Scan for the cell matching the given text and deliver its (x, y) coordinate at center. 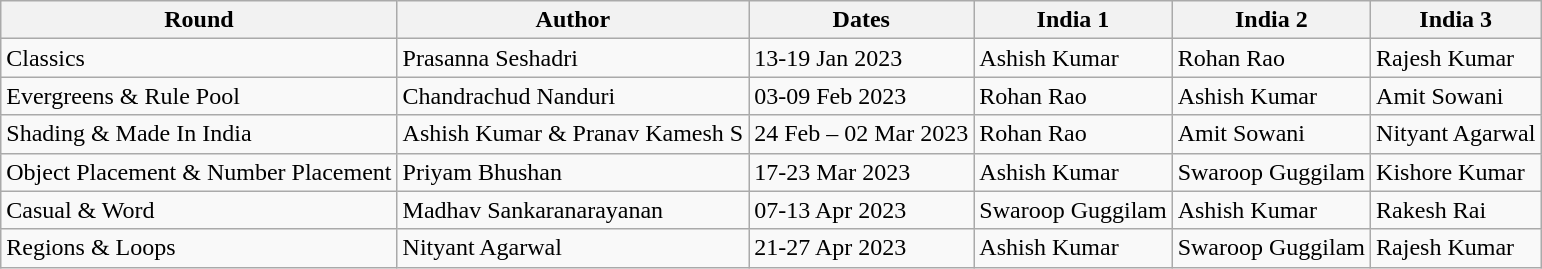
03-09 Feb 2023 (862, 96)
07-13 Apr 2023 (862, 210)
21-27 Apr 2023 (862, 248)
24 Feb – 02 Mar 2023 (862, 134)
Author (573, 20)
13-19 Jan 2023 (862, 58)
Ashish Kumar & Pranav Kamesh S (573, 134)
Evergreens & Rule Pool (199, 96)
Round (199, 20)
Regions & Loops (199, 248)
India 1 (1073, 20)
Rakesh Rai (1456, 210)
Kishore Kumar (1456, 172)
Object Placement & Number Placement (199, 172)
Casual & Word (199, 210)
Priyam Bhushan (573, 172)
Chandrachud Nanduri (573, 96)
Dates (862, 20)
India 2 (1271, 20)
Classics (199, 58)
17-23 Mar 2023 (862, 172)
Madhav Sankaranarayanan (573, 210)
Shading & Made In India (199, 134)
India 3 (1456, 20)
Prasanna Seshadri (573, 58)
